Find where the given text appears and provide that cell's center as (X, Y) coordinate. 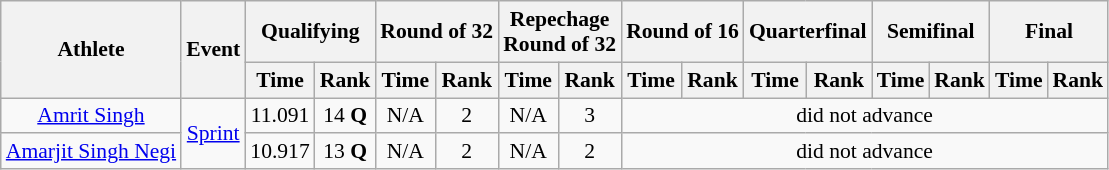
Quarterfinal (808, 32)
14 Q (346, 116)
Round of 16 (682, 32)
Semifinal (931, 32)
Sprint (213, 134)
13 Q (346, 152)
RepechageRound of 32 (560, 32)
Amarjit Singh Negi (91, 152)
10.917 (280, 152)
Event (213, 50)
Final (1049, 32)
Qualifying (310, 32)
Amrit Singh (91, 116)
Athlete (91, 50)
Round of 32 (436, 32)
3 (590, 116)
11.091 (280, 116)
